Detect which cell encompasses the target text, then output its (X, Y) center coordinate. 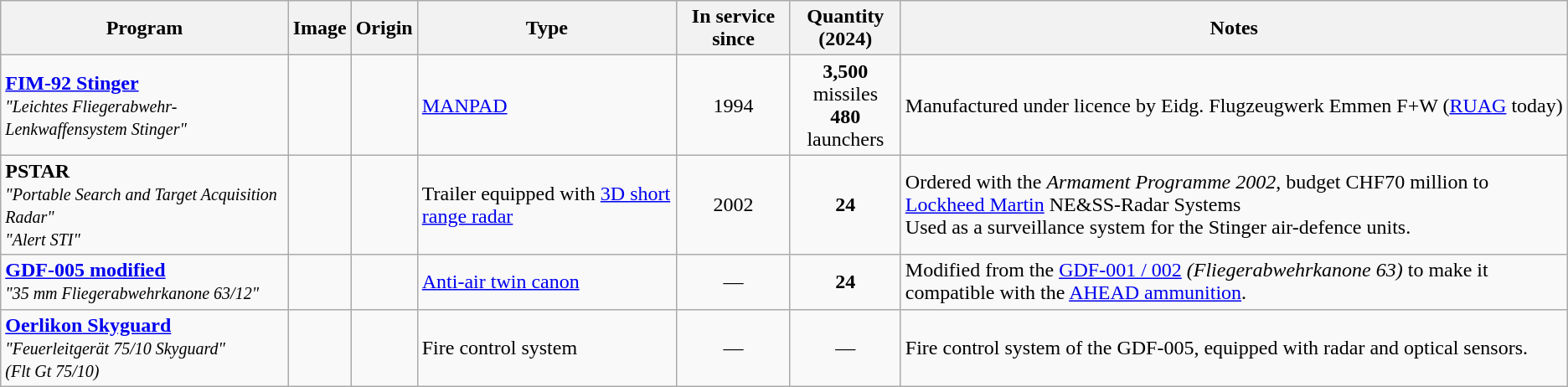
Image (320, 28)
Origin (384, 28)
Fire control system of the GDF-005, equipped with radar and optical sensors. (1234, 348)
In service since (734, 28)
Fire control system (546, 348)
Type (546, 28)
FIM-92 Stinger"Leichtes Fliegerabwehr-Lenkwaffensystem Stinger" (144, 106)
GDF-005 modified"35 mm Fliegerabwehrkanone 63/12" (144, 281)
Trailer equipped with 3D short range radar (546, 204)
Manufactured under licence by Eidg. Flugzeugwerk Emmen F+W (RUAG today) (1234, 106)
Modified from the GDF-001 / 002 (Fliegerabwehrkanone 63) to make it compatible with the AHEAD ammunition. (1234, 281)
1994 (734, 106)
Notes (1234, 28)
Anti-air twin canon (546, 281)
3,500 missiles480 launchers (845, 106)
PSTAR"Portable Search and Target Acquisition Radar""Alert STI" (144, 204)
2002 (734, 204)
Quantity(2024) (845, 28)
Program (144, 28)
MANPAD (546, 106)
Oerlikon Skyguard"Feuerleitgerät 75/10 Skyguard"(Flt Gt 75/10) (144, 348)
